Find where the given text appears and provide that cell's center as [x, y] coordinate. 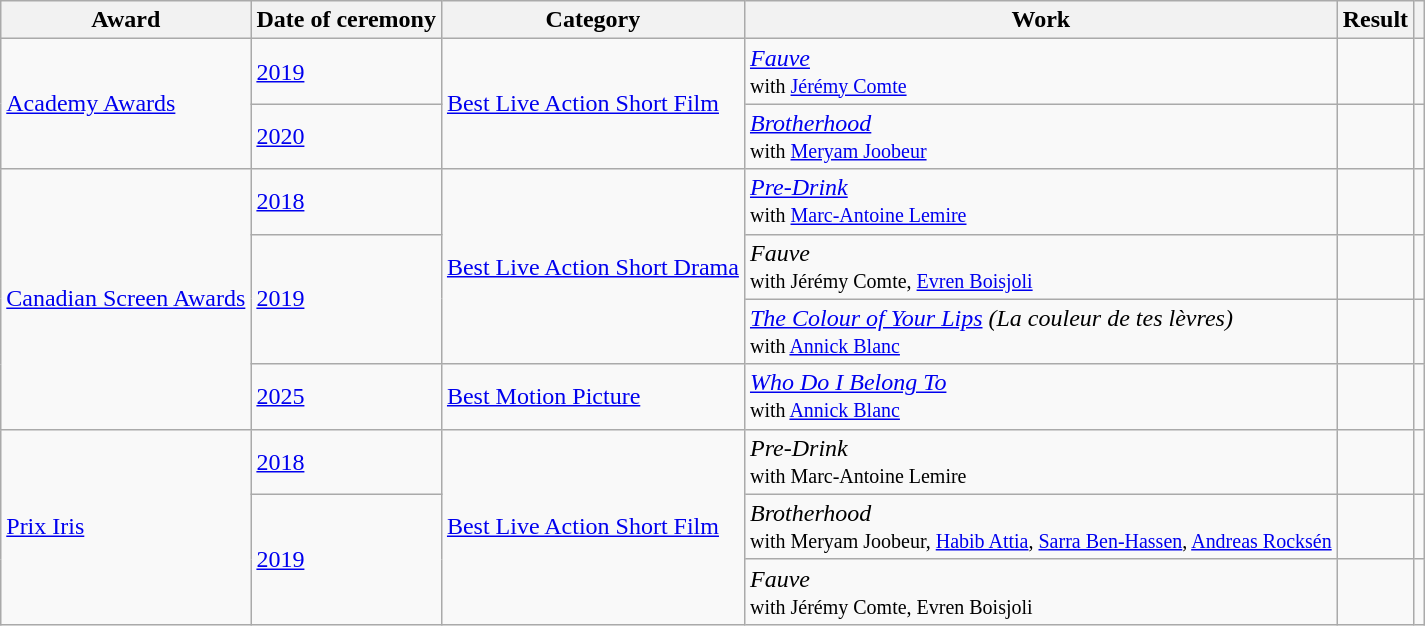
Brotherhoodwith Meryam Joobeur, Habib Attia, Sarra Ben-Hassen, Andreas Rocksén [1040, 526]
Brotherhoodwith Meryam Joobeur [1040, 136]
Prix Iris [126, 526]
Fauvewith Jérémy Comte [1040, 72]
Academy Awards [126, 104]
Category [592, 20]
Date of ceremony [346, 20]
Who Do I Belong Towith Annick Blanc [1040, 396]
Result [1375, 20]
Best Motion Picture [592, 396]
Best Live Action Short Drama [592, 266]
Work [1040, 20]
The Colour of Your Lips (La couleur de tes lèvres)with Annick Blanc [1040, 332]
Canadian Screen Awards [126, 299]
Award [126, 20]
2025 [346, 396]
2020 [346, 136]
